Search for the cell housing the specified text and yield its [x, y] center coordinate. 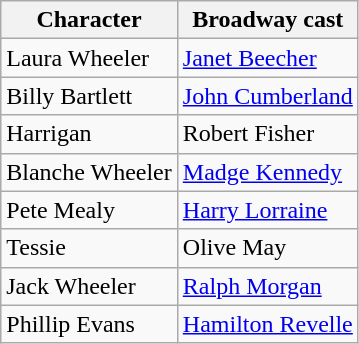
Billy Bartlett [90, 96]
Robert Fisher [268, 134]
Phillip Evans [90, 324]
Harry Lorraine [268, 210]
Laura Wheeler [90, 58]
Jack Wheeler [90, 286]
John Cumberland [268, 96]
Janet Beecher [268, 58]
Blanche Wheeler [90, 172]
Hamilton Revelle [268, 324]
Harrigan [90, 134]
Pete Mealy [90, 210]
Olive May [268, 248]
Madge Kennedy [268, 172]
Ralph Morgan [268, 286]
Broadway cast [268, 20]
Character [90, 20]
Tessie [90, 248]
